Return the (x, y) coordinate for the center point of the cell that contains the specified text.  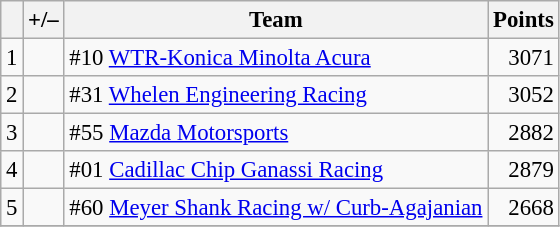
#55 Mazda Motorsports (276, 133)
1 (12, 58)
#60 Meyer Shank Racing w/ Curb-Agajanian (276, 208)
+/– (44, 20)
2668 (524, 208)
2 (12, 95)
3052 (524, 95)
5 (12, 208)
Team (276, 20)
Points (524, 20)
2879 (524, 170)
2882 (524, 133)
3071 (524, 58)
4 (12, 170)
#31 Whelen Engineering Racing (276, 95)
#10 WTR-Konica Minolta Acura (276, 58)
#01 Cadillac Chip Ganassi Racing (276, 170)
3 (12, 133)
